Return the [X, Y] coordinate for the center point of the cell that contains the specified text.  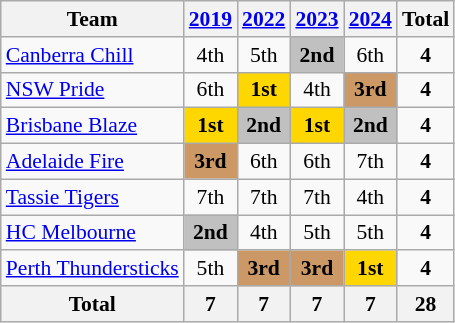
28 [426, 304]
Brisbane Blaze [92, 126]
Team [92, 19]
Canberra Chill [92, 55]
Perth Thundersticks [92, 269]
2022 [264, 19]
Adelaide Fire [92, 162]
2019 [210, 19]
2024 [370, 19]
NSW Pride [92, 90]
2023 [316, 19]
HC Melbourne [92, 233]
Tassie Tigers [92, 197]
